Find where the given text appears and provide that cell's center as (X, Y) coordinate. 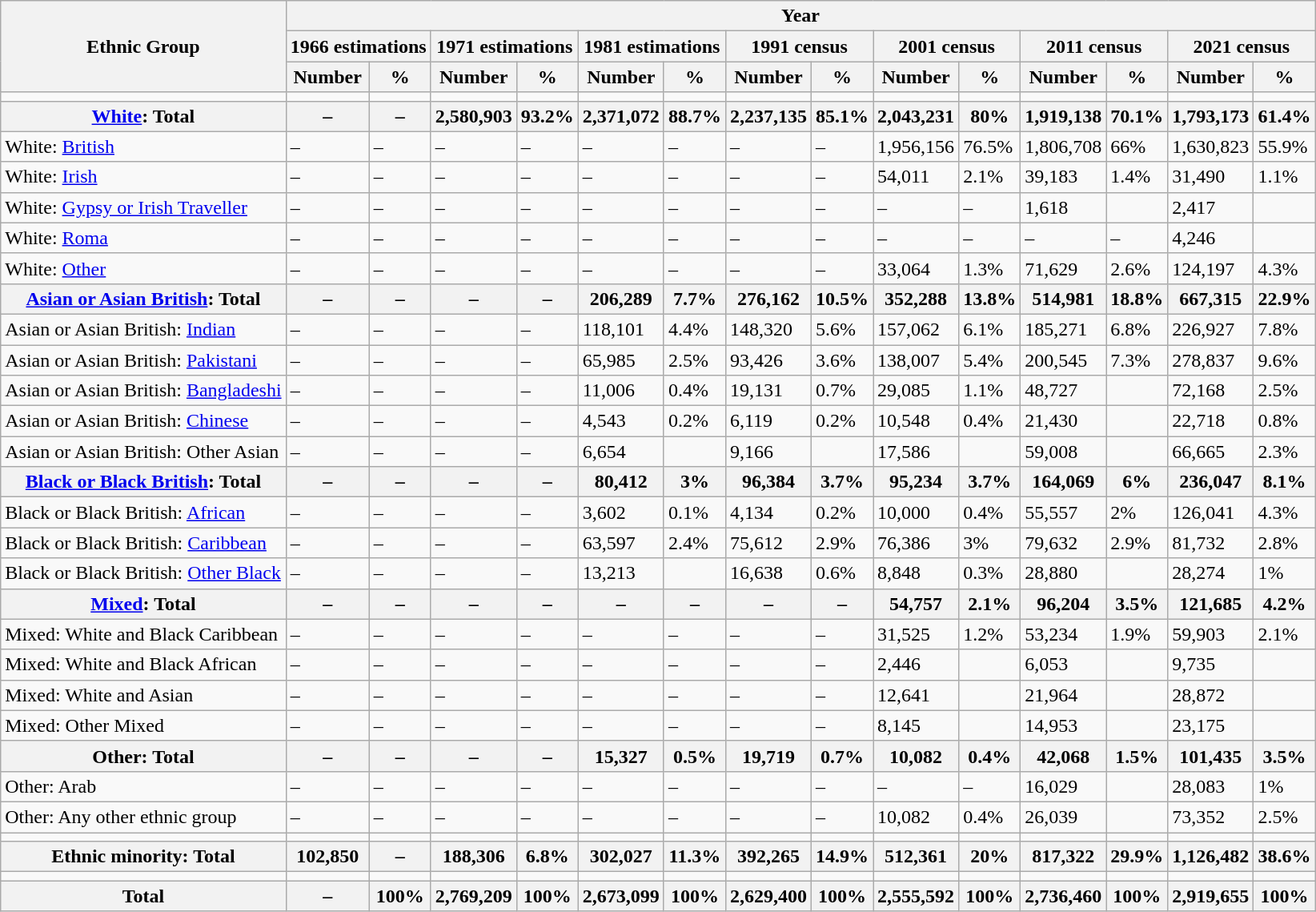
5.6% (842, 329)
Total (143, 896)
42,068 (1063, 756)
1981 estimations (652, 46)
2,043,231 (916, 116)
126,041 (1210, 512)
31,525 (916, 634)
28,083 (1210, 786)
22.9% (1284, 299)
4,543 (621, 421)
Black or Black British: Other Black (143, 573)
76.5% (989, 147)
7.3% (1137, 360)
11.3% (695, 857)
21,964 (1063, 695)
4,134 (768, 512)
66% (1137, 147)
81,732 (1210, 543)
1966 estimations (359, 46)
0.6% (842, 573)
1,793,173 (1210, 116)
121,685 (1210, 604)
392,265 (768, 857)
157,062 (916, 329)
11,006 (621, 391)
73,352 (1210, 817)
76,386 (916, 543)
2021 census (1242, 46)
6,119 (768, 421)
8,145 (916, 725)
1,126,482 (1210, 857)
1,630,823 (1210, 147)
9,735 (1210, 665)
79,632 (1063, 543)
70.1% (1137, 116)
302,027 (621, 857)
53,234 (1063, 634)
200,545 (1063, 360)
Mixed: White and Asian (143, 695)
29.9% (1137, 857)
72,168 (1210, 391)
55.9% (1284, 147)
4.4% (695, 329)
88.7% (695, 116)
20% (989, 857)
1.4% (1137, 177)
59,008 (1063, 452)
Mixed: White and Black Caribbean (143, 634)
66,665 (1210, 452)
White: Total (143, 116)
236,047 (1210, 482)
10.5% (842, 299)
102,850 (327, 857)
Asian or Asian British: Pakistani (143, 360)
61.4% (1284, 116)
85.1% (842, 116)
2,769,209 (474, 896)
2,736,460 (1063, 896)
96,204 (1063, 604)
2,237,135 (768, 116)
0.3% (989, 573)
2,673,099 (621, 896)
10,000 (916, 512)
63,597 (621, 543)
2,555,592 (916, 896)
1,618 (1063, 207)
Asian or Asian British: Bangladeshi (143, 391)
124,197 (1210, 268)
278,837 (1210, 360)
Asian or Asian British: Indian (143, 329)
Black or Black British: Total (143, 482)
2% (1137, 512)
Ethnic Group (143, 46)
1,956,156 (916, 147)
95,234 (916, 482)
31,490 (1210, 177)
226,927 (1210, 329)
185,271 (1063, 329)
White: Gypsy or Irish Traveller (143, 207)
6,654 (621, 452)
93,426 (768, 360)
65,985 (621, 360)
2,580,903 (474, 116)
54,757 (916, 604)
0.1% (695, 512)
21,430 (1063, 421)
Black or Black British: Caribbean (143, 543)
276,162 (768, 299)
514,981 (1063, 299)
206,289 (621, 299)
8,848 (916, 573)
96,384 (768, 482)
13.8% (989, 299)
19,131 (768, 391)
16,638 (768, 573)
2.6% (1137, 268)
13,213 (621, 573)
101,435 (1210, 756)
14,953 (1063, 725)
2001 census (947, 46)
6,053 (1063, 665)
0.8% (1284, 421)
White: Other (143, 268)
Other: Arab (143, 786)
Year (800, 16)
Mixed: Other Mixed (143, 725)
28,880 (1063, 573)
2,919,655 (1210, 896)
2,417 (1210, 207)
38.6% (1284, 857)
71,629 (1063, 268)
29,085 (916, 391)
352,288 (916, 299)
817,322 (1063, 857)
1,919,138 (1063, 116)
1.3% (989, 268)
512,361 (916, 857)
3.6% (842, 360)
19,719 (768, 756)
2.3% (1284, 452)
2011 census (1094, 46)
4,246 (1210, 238)
14.9% (842, 857)
18.8% (1137, 299)
23,175 (1210, 725)
164,069 (1063, 482)
2.4% (695, 543)
White: Roma (143, 238)
118,101 (621, 329)
54,011 (916, 177)
White: Irish (143, 177)
148,320 (768, 329)
16,029 (1063, 786)
39,183 (1063, 177)
9,166 (768, 452)
26,039 (1063, 817)
48,727 (1063, 391)
Asian or Asian British: Total (143, 299)
Ethnic minority: Total (143, 857)
12,641 (916, 695)
1.9% (1137, 634)
7.7% (695, 299)
Asian or Asian British: Other Asian (143, 452)
55,557 (1063, 512)
White: British (143, 147)
Mixed: Total (143, 604)
4.2% (1284, 604)
Asian or Asian British: Chinese (143, 421)
1,806,708 (1063, 147)
5.4% (989, 360)
22,718 (1210, 421)
80,412 (621, 482)
33,064 (916, 268)
80% (989, 116)
28,872 (1210, 695)
3,602 (621, 512)
1.5% (1137, 756)
Black or Black British: African (143, 512)
1971 estimations (504, 46)
75,612 (768, 543)
188,306 (474, 857)
93.2% (548, 116)
Other: Any other ethnic group (143, 817)
10,548 (916, 421)
28,274 (1210, 573)
2.8% (1284, 543)
1991 census (799, 46)
9.6% (1284, 360)
59,903 (1210, 634)
0.5% (695, 756)
Mixed: White and Black African (143, 665)
2,629,400 (768, 896)
15,327 (621, 756)
17,586 (916, 452)
138,007 (916, 360)
Other: Total (143, 756)
6% (1137, 482)
7.8% (1284, 329)
8.1% (1284, 482)
1.2% (989, 634)
2,371,072 (621, 116)
667,315 (1210, 299)
6.1% (989, 329)
2,446 (916, 665)
